Detect which cell encompasses the target text, then output its (x, y) center coordinate. 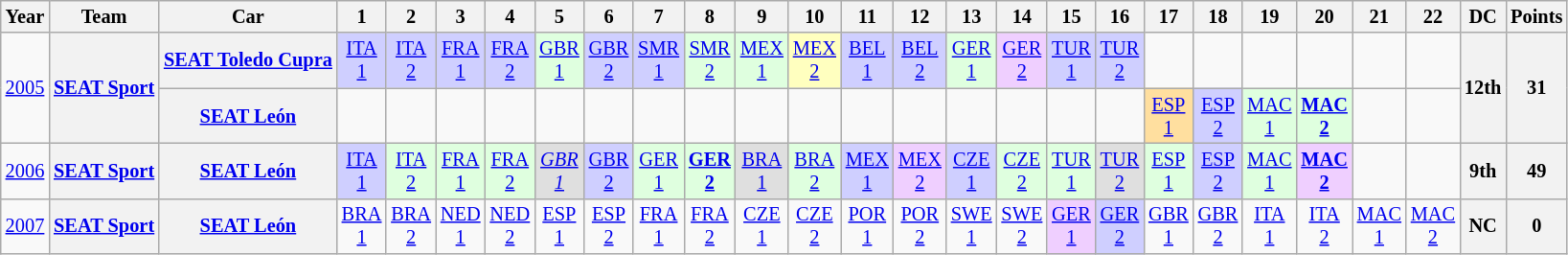
NED1 (461, 226)
2006 (25, 171)
31 (1536, 88)
19 (1269, 16)
NC (1483, 226)
3 (461, 16)
NED2 (511, 226)
Points (1536, 16)
2 (411, 16)
BEL2 (920, 60)
BEL1 (868, 60)
12 (920, 16)
16 (1120, 16)
8 (710, 16)
17 (1169, 16)
14 (1023, 16)
SEAT Toledo Cupra (248, 60)
4 (511, 16)
SWE2 (1023, 226)
9th (1483, 171)
2005 (25, 88)
20 (1324, 16)
6 (609, 16)
SMR2 (710, 60)
18 (1218, 16)
11 (868, 16)
POR2 (920, 226)
0 (1536, 226)
12th (1483, 88)
10 (814, 16)
Car (248, 16)
Team (103, 16)
DC (1483, 16)
SWE1 (971, 226)
49 (1536, 171)
POR1 (868, 226)
SMR1 (659, 60)
1 (362, 16)
7 (659, 16)
9 (762, 16)
5 (559, 16)
15 (1071, 16)
21 (1379, 16)
13 (971, 16)
22 (1433, 16)
2007 (25, 226)
Year (25, 16)
